Extract the [X, Y] coordinate from the center of the cell holding the provided text.  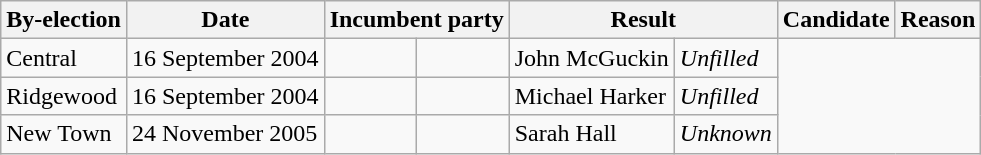
Ridgewood [64, 96]
Sarah Hall [592, 134]
Date [225, 20]
Unknown [726, 134]
By-election [64, 20]
Michael Harker [592, 96]
Reason [938, 20]
Central [64, 58]
Incumbent party [416, 20]
John McGuckin [592, 58]
New Town [64, 134]
Result [643, 20]
24 November 2005 [225, 134]
Candidate [836, 20]
